Determine the (X, Y) coordinate at the center of the cell enclosing the given text.  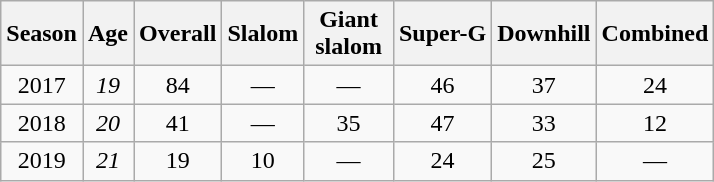
Combined (655, 34)
Downhill (544, 34)
20 (108, 123)
41 (178, 123)
37 (544, 85)
84 (178, 85)
21 (108, 161)
12 (655, 123)
2019 (42, 161)
Giant slalom (349, 34)
Season (42, 34)
Age (108, 34)
33 (544, 123)
Overall (178, 34)
Super-G (442, 34)
Slalom (263, 34)
10 (263, 161)
2018 (42, 123)
47 (442, 123)
25 (544, 161)
46 (442, 85)
2017 (42, 85)
35 (349, 123)
